Provide the (X, Y) coordinate of the cell's center where the given text is located.  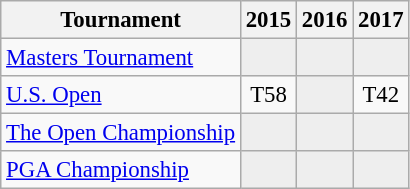
T42 (381, 95)
2015 (268, 20)
T58 (268, 95)
2016 (325, 20)
Tournament (121, 20)
U.S. Open (121, 95)
2017 (381, 20)
PGA Championship (121, 170)
Masters Tournament (121, 58)
The Open Championship (121, 133)
